Pinpoint the cell where the given text exists, returning its [X, Y] midpoint coordinate. 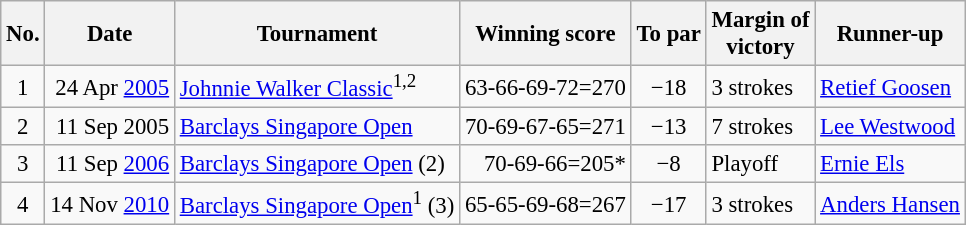
65-65-69-68=267 [546, 204]
63-66-69-72=270 [546, 87]
Margin ofvictory [760, 34]
Barclays Singapore Open [316, 127]
Date [110, 34]
2 [23, 127]
No. [23, 34]
−13 [668, 127]
70-69-66=205* [546, 164]
11 Sep 2006 [110, 164]
Barclays Singapore Open1 (3) [316, 204]
Winning score [546, 34]
Playoff [760, 164]
−8 [668, 164]
4 [23, 204]
7 strokes [760, 127]
Tournament [316, 34]
Retief Goosen [890, 87]
Lee Westwood [890, 127]
70-69-67-65=271 [546, 127]
To par [668, 34]
Runner-up [890, 34]
Johnnie Walker Classic1,2 [316, 87]
3 [23, 164]
24 Apr 2005 [110, 87]
Anders Hansen [890, 204]
1 [23, 87]
11 Sep 2005 [110, 127]
−18 [668, 87]
Barclays Singapore Open (2) [316, 164]
Ernie Els [890, 164]
14 Nov 2010 [110, 204]
−17 [668, 204]
